Identify which cell holds the provided text, then report its (X, Y) central coordinate. 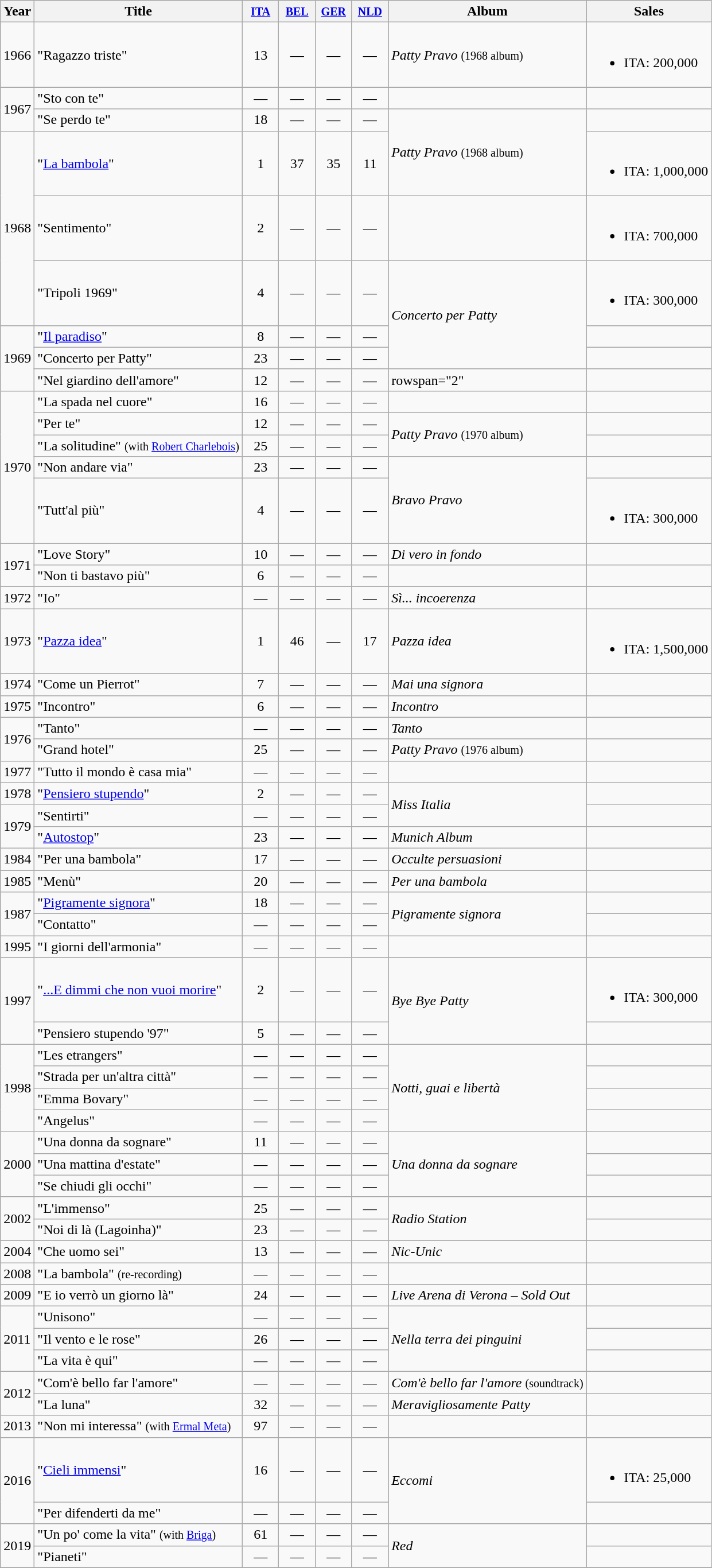
37 (297, 163)
"Les etrangers" (139, 1055)
2011 (17, 1339)
"Ragazzo triste" (139, 55)
46 (297, 641)
"Se perdo te" (139, 120)
"...E dimmi che non vuoi morire" (139, 990)
"Tanto" (139, 728)
ITA (260, 11)
BEL (297, 11)
Album (488, 11)
ITA: 25,000 (649, 1470)
"Non mi interessa" (with Ermal Meta) (139, 1426)
8 (260, 336)
"Come un Pierrot" (139, 684)
1968 (17, 228)
"La luna" (139, 1404)
"Emma Bovary" (139, 1099)
2016 (17, 1480)
20 (260, 881)
1967 (17, 109)
"Tutto il mondo è casa mia" (139, 772)
"Per una bambola" (139, 859)
"Pigramente signora" (139, 903)
1974 (17, 684)
97 (260, 1426)
1966 (17, 55)
Bye Bye Patty (488, 1001)
26 (260, 1339)
"Tripoli 1969" (139, 293)
1971 (17, 565)
"Sto con te" (139, 98)
2000 (17, 1164)
2008 (17, 1273)
Pazza idea (488, 641)
ITA: 700,000 (649, 228)
"E io verrò un giorno là" (139, 1295)
"Non ti bastavo più" (139, 576)
1978 (17, 793)
"Il vento e le rose" (139, 1339)
"Menù" (139, 881)
"Il paradiso" (139, 336)
"Pensiero stupendo '97" (139, 1033)
"Un po' come la vita" (with Briga) (139, 1535)
Year (17, 11)
24 (260, 1295)
ITA: 1,000,000 (649, 163)
1985 (17, 881)
2009 (17, 1295)
"Per difenderti da me" (139, 1513)
Nic-Unic (488, 1251)
Sales (649, 11)
Patty Pravo (1970 album) (488, 434)
Una donna da sognare (488, 1164)
Di vero in fondo (488, 554)
"Unisono" (139, 1317)
2012 (17, 1394)
1984 (17, 859)
Incontro (488, 706)
Sì... incoerenza (488, 598)
Munich Album (488, 837)
"Sentirti" (139, 815)
Pigramente signora (488, 914)
"La solitudine" (with Robert Charlebois) (139, 446)
ITA: 1,500,000 (649, 641)
GER (333, 11)
Tanto (488, 728)
Mai una signora (488, 684)
Eccomi (488, 1480)
1977 (17, 772)
1970 (17, 467)
Per una bambola (488, 881)
rowspan="2" (488, 380)
Title (139, 11)
"Com'è bello far l'amore" (139, 1383)
1976 (17, 739)
"Incontro" (139, 706)
"Nel giardino dell'amore" (139, 380)
"Una mattina d'estate" (139, 1164)
"Concerto per Patty" (139, 358)
Com'è bello far l'amore (soundtrack) (488, 1383)
"La vita è qui" (139, 1361)
"I giorni dell'armonia" (139, 947)
"Per te" (139, 423)
Patty Pravo (1976 album) (488, 750)
32 (260, 1404)
"Cieli immensi" (139, 1470)
7 (260, 684)
"Pianeti" (139, 1557)
61 (260, 1535)
"Strada per un'altra città" (139, 1077)
10 (260, 554)
1997 (17, 1001)
1987 (17, 914)
"Contatto" (139, 925)
1998 (17, 1088)
"Love Story" (139, 554)
Bravo Pravo (488, 500)
"Pensiero stupendo" (139, 793)
1973 (17, 641)
2013 (17, 1426)
"Tutt'al più" (139, 511)
1979 (17, 826)
"Grand hotel" (139, 750)
1972 (17, 598)
2002 (17, 1219)
"Autostop" (139, 837)
5 (260, 1033)
"Una donna da sognare" (139, 1142)
Concerto per Patty (488, 314)
"La bambola" (re-recording) (139, 1273)
"Noi di là (Lagoinha)" (139, 1230)
Nella terra dei pinguini (488, 1339)
2004 (17, 1251)
Occulte persuasioni (488, 859)
"Angelus" (139, 1120)
Miss Italia (488, 804)
"L'immenso" (139, 1208)
Live Arena di Verona – Sold Out (488, 1295)
"La spada nel cuore" (139, 402)
Radio Station (488, 1219)
"Se chiudi gli occhi" (139, 1186)
"Sentimento" (139, 228)
"Non andare via" (139, 468)
NLD (370, 11)
"Io" (139, 598)
"Che uomo sei" (139, 1251)
"La bambola" (139, 163)
ITA: 200,000 (649, 55)
35 (333, 163)
1975 (17, 706)
Meravigliosamente Patty (488, 1404)
1969 (17, 358)
Red (488, 1546)
2019 (17, 1546)
1995 (17, 947)
"Pazza idea" (139, 641)
Notti, guai e libertà (488, 1088)
